Provide the [x, y] coordinate of the cell's center where the given text is located.  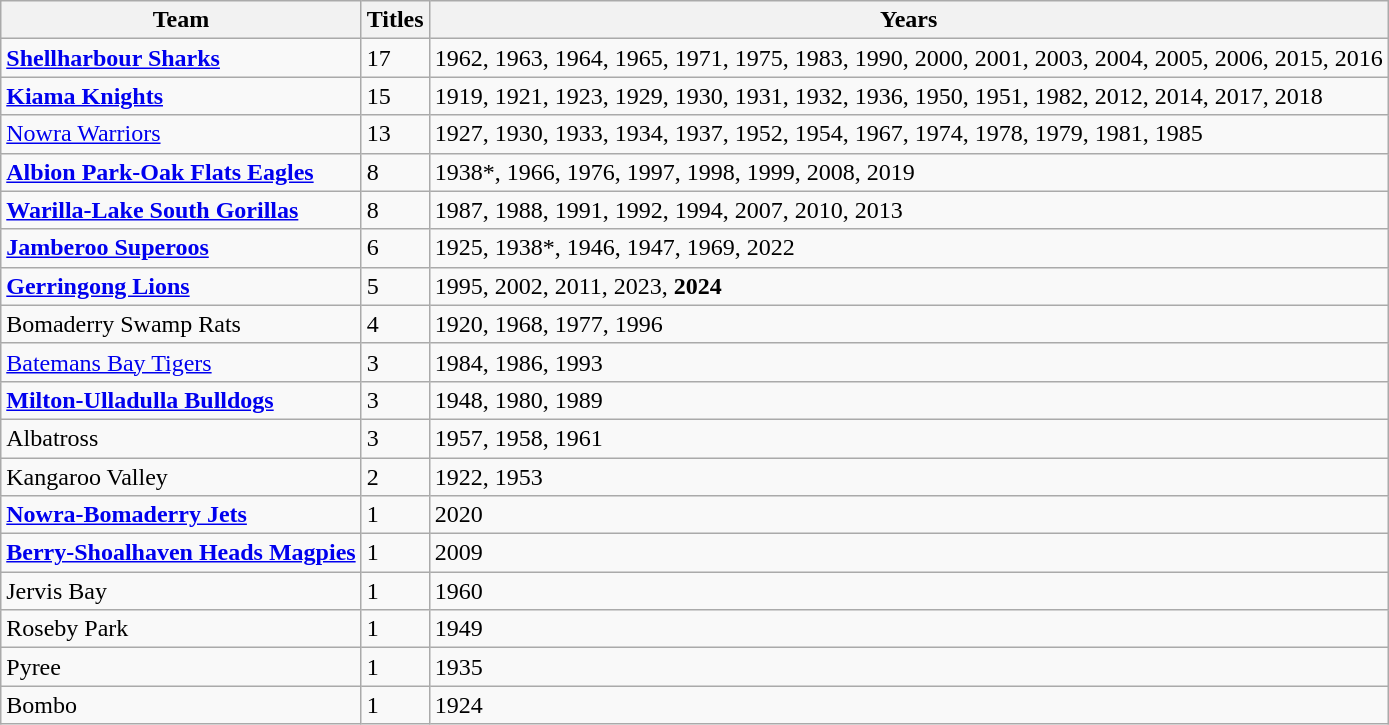
Albion Park-Oak Flats Eagles [181, 172]
Milton-Ulladulla Bulldogs [181, 400]
2009 [908, 553]
Berry-Shoalhaven Heads Magpies [181, 553]
Shellharbour Sharks [181, 58]
4 [395, 324]
1938*, 1966, 1976, 1997, 1998, 1999, 2008, 2019 [908, 172]
15 [395, 96]
Jamberoo Superoos [181, 248]
17 [395, 58]
Jervis Bay [181, 591]
Years [908, 20]
Warilla-Lake South Gorillas [181, 210]
1995, 2002, 2011, 2023, 2024 [908, 286]
1948, 1980, 1989 [908, 400]
Pyree [181, 667]
Nowra-Bomaderry Jets [181, 515]
1927, 1930, 1933, 1934, 1937, 1952, 1954, 1967, 1974, 1978, 1979, 1981, 1985 [908, 134]
1922, 1953 [908, 477]
Bombo [181, 705]
Bomaderry Swamp Rats [181, 324]
6 [395, 248]
Roseby Park [181, 629]
Kangaroo Valley [181, 477]
1960 [908, 591]
13 [395, 134]
Team [181, 20]
5 [395, 286]
2020 [908, 515]
1935 [908, 667]
Gerringong Lions [181, 286]
1925, 1938*, 1946, 1947, 1969, 2022 [908, 248]
Batemans Bay Tigers [181, 362]
1949 [908, 629]
1919, 1921, 1923, 1929, 1930, 1931, 1932, 1936, 1950, 1951, 1982, 2012, 2014, 2017, 2018 [908, 96]
Titles [395, 20]
Albatross [181, 438]
2 [395, 477]
1987, 1988, 1991, 1992, 1994, 2007, 2010, 2013 [908, 210]
1957, 1958, 1961 [908, 438]
Nowra Warriors [181, 134]
Kiama Knights [181, 96]
1984, 1986, 1993 [908, 362]
1920, 1968, 1977, 1996 [908, 324]
1962, 1963, 1964, 1965, 1971, 1975, 1983, 1990, 2000, 2001, 2003, 2004, 2005, 2006, 2015, 2016 [908, 58]
1924 [908, 705]
